Determine the [x, y] coordinate at the center of the cell enclosing the given text.  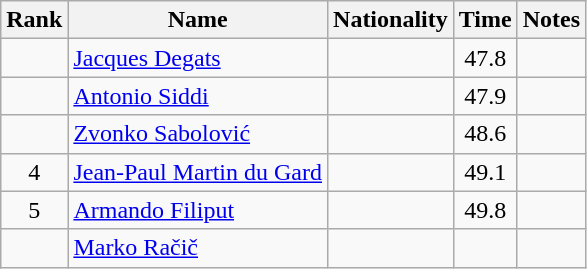
5 [34, 210]
Time [485, 20]
Name [198, 20]
47.9 [485, 96]
Zvonko Sabolović [198, 134]
49.8 [485, 210]
Marko Račič [198, 248]
Nationality [391, 20]
Jacques Degats [198, 58]
Jean-Paul Martin du Gard [198, 172]
4 [34, 172]
47.8 [485, 58]
48.6 [485, 134]
49.1 [485, 172]
Rank [34, 20]
Armando Filiput [198, 210]
Notes [551, 20]
Antonio Siddi [198, 96]
